Search for the cell housing the specified text and yield its [x, y] center coordinate. 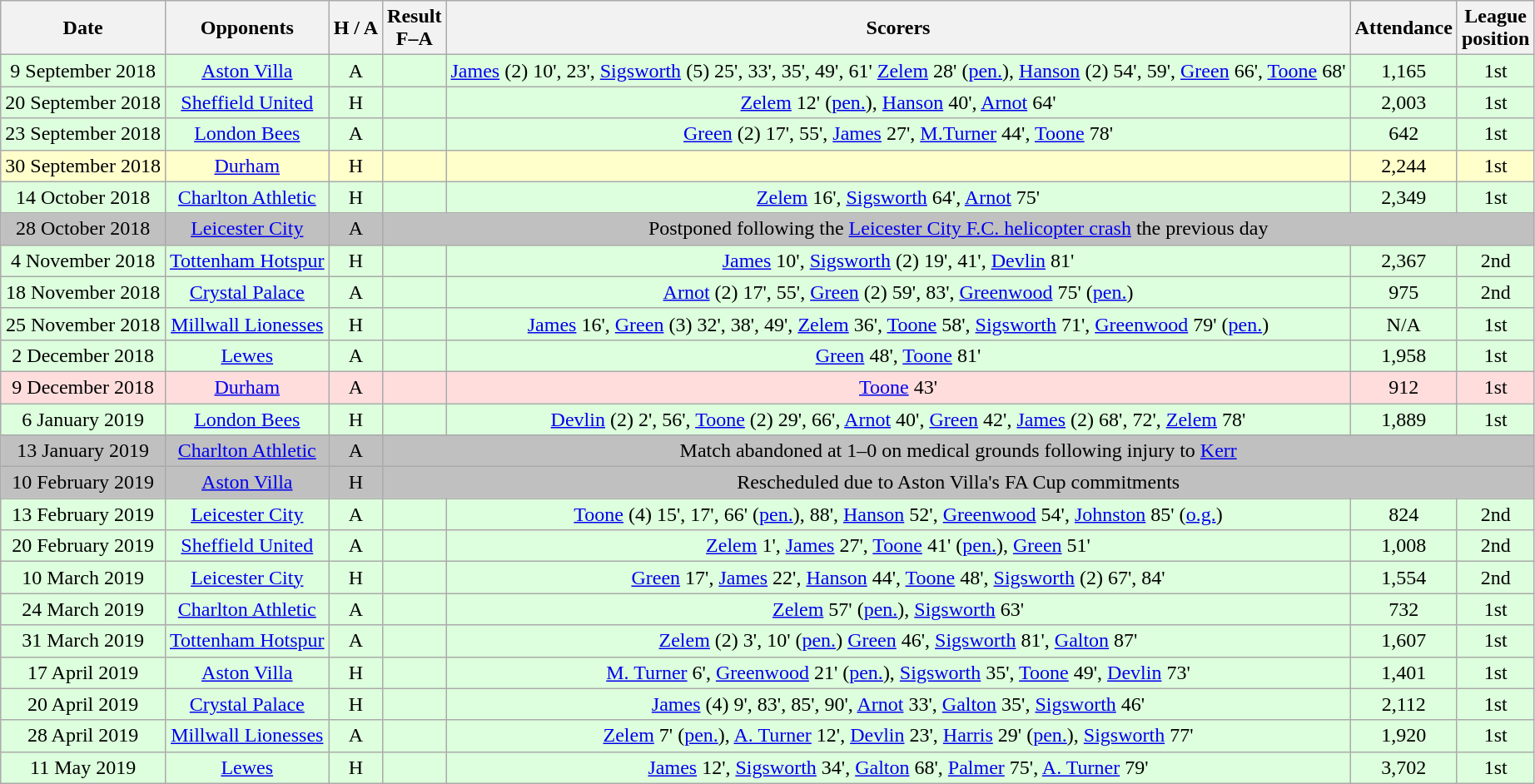
14 October 2018 [83, 197]
31 March 2019 [83, 641]
Attendance [1403, 28]
Rescheduled due to Aston Villa's FA Cup commitments [959, 483]
975 [1403, 292]
1,401 [1403, 672]
17 April 2019 [83, 672]
Zelem 12' (pen.), Hanson 40', Arnot 64' [898, 102]
912 [1403, 387]
11 May 2019 [83, 767]
Leagueposition [1495, 28]
Zelem 57' (pen.), Sigsworth 63' [898, 609]
18 November 2018 [83, 292]
30 September 2018 [83, 166]
H / A [355, 28]
1,920 [1403, 736]
Arnot (2) 17', 55', Green (2) 59', 83', Greenwood 75' (pen.) [898, 292]
4 November 2018 [83, 261]
13 January 2019 [83, 451]
James (2) 10', 23', Sigsworth (5) 25', 33', 35', 49', 61' Zelem 28' (pen.), Hanson (2) 54', 59', Green 66', Toone 68' [898, 71]
10 February 2019 [83, 483]
2,244 [1403, 166]
Green 48', Toone 81' [898, 355]
Date [83, 28]
9 December 2018 [83, 387]
Devlin (2) 2', 56', Toone (2) 29', 66', Arnot 40', Green 42', James (2) 68', 72', Zelem 78' [898, 419]
Opponents [246, 28]
2,112 [1403, 704]
Zelem 7' (pen.), A. Turner 12', Devlin 23', Harris 29' (pen.), Sigsworth 77' [898, 736]
1,607 [1403, 641]
20 February 2019 [83, 546]
1,008 [1403, 546]
Zelem (2) 3', 10' (pen.) Green 46', Sigsworth 81', Galton 87' [898, 641]
Postponed following the Leicester City F.C. helicopter crash the previous day [959, 229]
Zelem 16', Sigsworth 64', Arnot 75' [898, 197]
Green (2) 17', 55', James 27', M.Turner 44', Toone 78' [898, 134]
3,702 [1403, 767]
9 September 2018 [83, 71]
642 [1403, 134]
Match abandoned at 1–0 on medical grounds following injury to Kerr [959, 451]
ResultF–A [415, 28]
24 March 2019 [83, 609]
2,003 [1403, 102]
2 December 2018 [83, 355]
James 12', Sigsworth 34', Galton 68', Palmer 75', A. Turner 79' [898, 767]
1,554 [1403, 578]
28 April 2019 [83, 736]
M. Turner 6', Greenwood 21' (pen.), Sigsworth 35', Toone 49', Devlin 73' [898, 672]
2,367 [1403, 261]
23 September 2018 [83, 134]
1,958 [1403, 355]
28 October 2018 [83, 229]
1,889 [1403, 419]
25 November 2018 [83, 324]
20 September 2018 [83, 102]
N/A [1403, 324]
824 [1403, 514]
Toone 43' [898, 387]
James 16', Green (3) 32', 38', 49', Zelem 36', Toone 58', Sigsworth 71', Greenwood 79' (pen.) [898, 324]
Toone (4) 15', 17', 66' (pen.), 88', Hanson 52', Greenwood 54', Johnston 85' (o.g.) [898, 514]
10 March 2019 [83, 578]
6 January 2019 [83, 419]
James 10', Sigsworth (2) 19', 41', Devlin 81' [898, 261]
Scorers [898, 28]
20 April 2019 [83, 704]
Zelem 1', James 27', Toone 41' (pen.), Green 51' [898, 546]
2,349 [1403, 197]
James (4) 9', 83', 85', 90', Arnot 33', Galton 35', Sigsworth 46' [898, 704]
1,165 [1403, 71]
732 [1403, 609]
13 February 2019 [83, 514]
Green 17', James 22', Hanson 44', Toone 48', Sigsworth (2) 67', 84' [898, 578]
